Detect which cell encompasses the target text, then output its (X, Y) center coordinate. 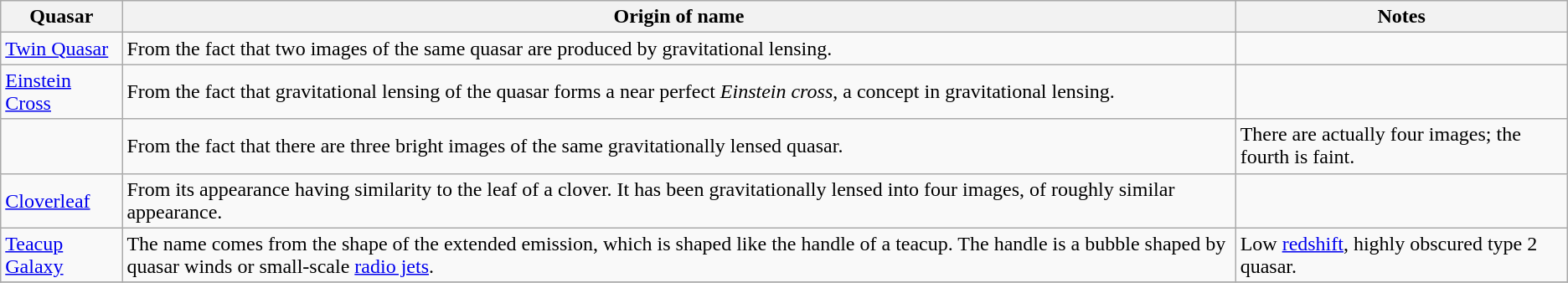
From the fact that two images of the same quasar are produced by gravitational lensing. (678, 49)
Quasar (62, 17)
From its appearance having similarity to the leaf of a clover. It has been gravitationally lensed into four images, of roughly similar appearance. (678, 201)
Teacup Galaxy (62, 255)
Cloverleaf (62, 201)
Notes (1401, 17)
Einstein Cross (62, 92)
There are actually four images; the fourth is faint. (1401, 146)
From the fact that gravitational lensing of the quasar forms a near perfect Einstein cross, a concept in gravitational lensing. (678, 92)
From the fact that there are three bright images of the same gravitationally lensed quasar. (678, 146)
Twin Quasar (62, 49)
Origin of name (678, 17)
Low redshift, highly obscured type 2 quasar. (1401, 255)
